Locate the cell with the specified text and output its [x, y] center coordinate. 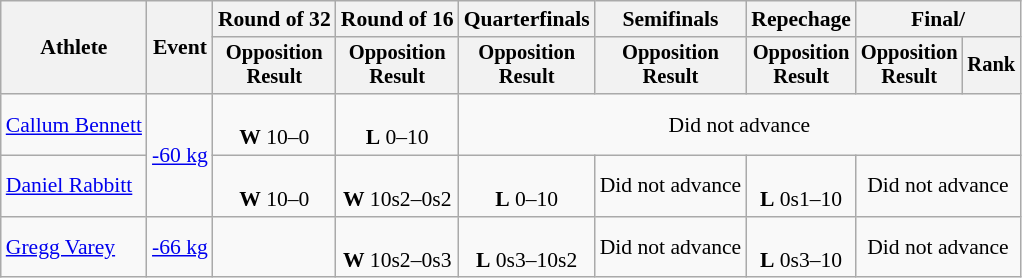
Quarterfinals [527, 19]
Gregg Varey [74, 248]
Athlete [74, 48]
Daniel Rabbitt [74, 186]
Round of 16 [398, 19]
-66 kg [180, 248]
Round of 32 [274, 19]
L 0s3–10 [801, 248]
Event [180, 48]
-60 kg [180, 155]
W 10s2–0s3 [398, 248]
Final/ [938, 19]
Rank [991, 66]
L 0s3–10s2 [527, 248]
Callum Bennett [74, 124]
Semifinals [671, 19]
L 0s1–10 [801, 186]
W 10s2–0s2 [398, 186]
Repechage [801, 19]
